Provide the (X, Y) coordinate of the cell's center where the given text is located.  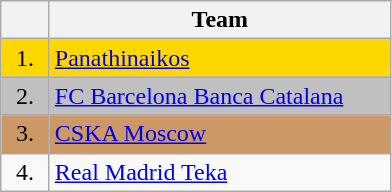
4. (26, 172)
CSKA Moscow (220, 134)
FC Barcelona Banca Catalana (220, 96)
Team (220, 20)
2. (26, 96)
1. (26, 58)
3. (26, 134)
Real Madrid Teka (220, 172)
Panathinaikos (220, 58)
